Extract the (x, y) coordinate from the center of the cell holding the provided text.  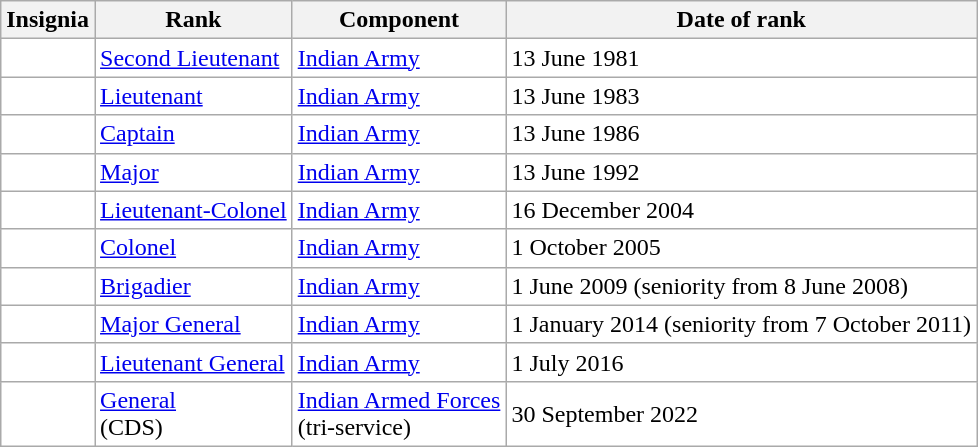
13 June 1983 (742, 96)
General(CDS) (194, 414)
16 December 2004 (742, 210)
13 June 1986 (742, 134)
13 June 1992 (742, 172)
Date of rank (742, 20)
Colonel (194, 248)
Major (194, 172)
Lieutenant-Colonel (194, 210)
Insignia (48, 20)
1 October 2005 (742, 248)
1 July 2016 (742, 362)
Major General (194, 324)
1 January 2014 (seniority from 7 October 2011) (742, 324)
Rank (194, 20)
Lieutenant General (194, 362)
Second Lieutenant (194, 58)
30 September 2022 (742, 414)
Indian Armed Forces(tri-service) (399, 414)
Lieutenant (194, 96)
Brigadier (194, 286)
13 June 1981 (742, 58)
Component (399, 20)
1 June 2009 (seniority from 8 June 2008) (742, 286)
Captain (194, 134)
